Scan for the cell matching the given text and deliver its [x, y] coordinate at center. 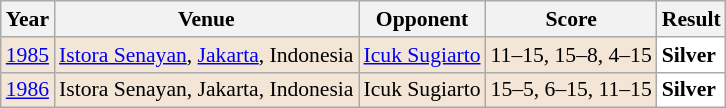
Score [572, 19]
15–5, 6–15, 11–15 [572, 90]
Opponent [422, 19]
11–15, 15–8, 4–15 [572, 55]
Venue [206, 19]
Result [692, 19]
1985 [28, 55]
1986 [28, 90]
Year [28, 19]
